Output the (X, Y) coordinate of the center of the cell containing the given text.  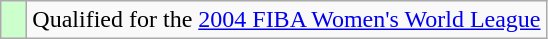
Qualified for the 2004 FIBA Women's World League (286, 20)
